Return [X, Y] of the center of cell containing provided text 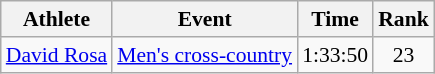
Time [335, 19]
1:33:50 [335, 55]
23 [404, 55]
Event [204, 19]
Athlete [56, 19]
David Rosa [56, 55]
Men's cross-country [204, 55]
Rank [404, 19]
